Pinpoint the cell where the given text exists, returning its [X, Y] midpoint coordinate. 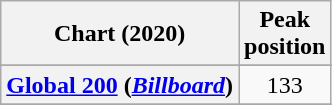
Chart (2020) [120, 34]
Global 200 (Billboard) [120, 85]
Peakposition [284, 34]
133 [284, 85]
